Detect which cell encompasses the target text, then output its [x, y] center coordinate. 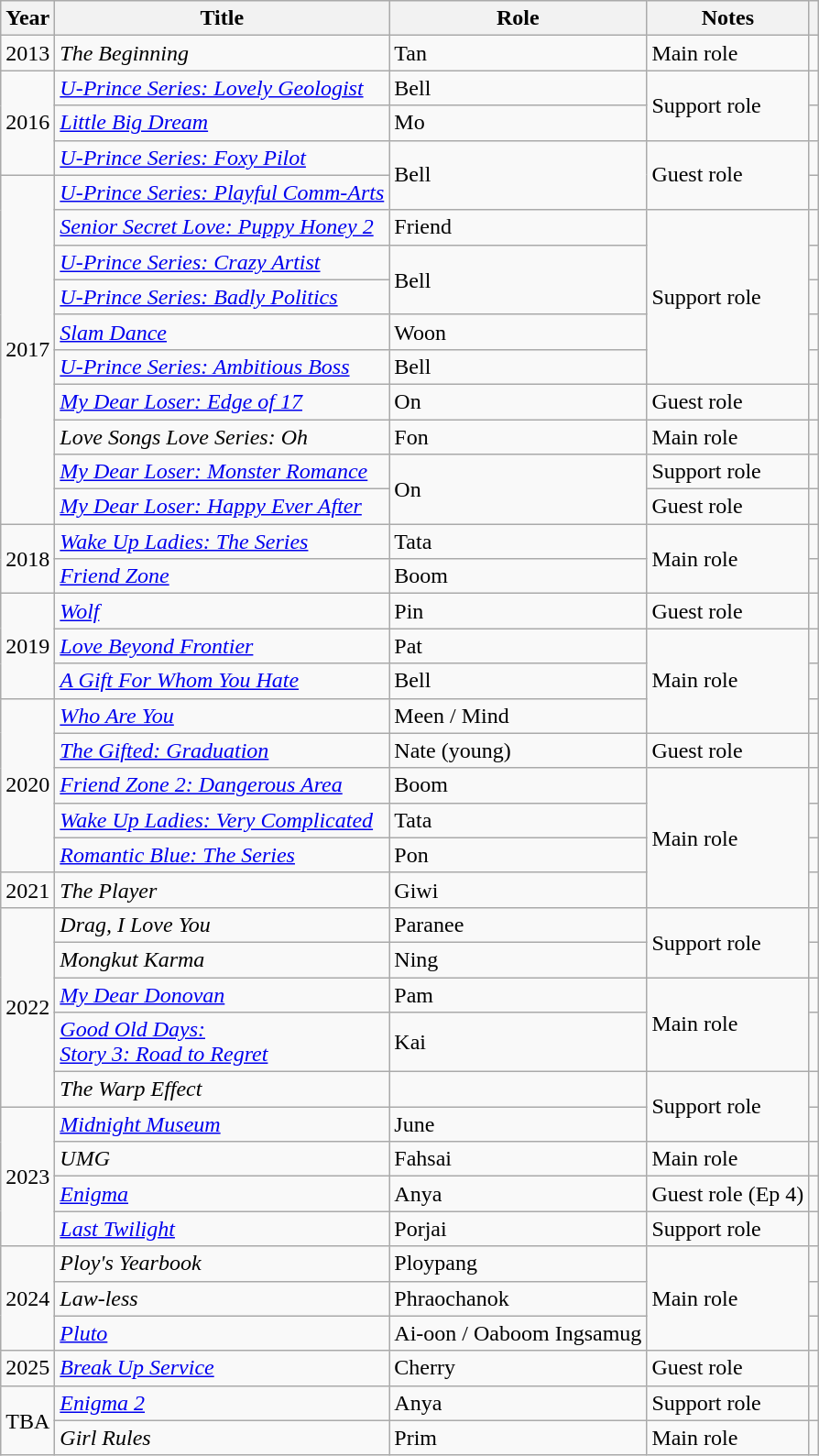
2023 [27, 1177]
Woon [519, 332]
Girl Rules [222, 1438]
Enigma 2 [222, 1403]
Who Are You [222, 716]
TBA [27, 1420]
Mo [519, 123]
My Dear Loser: Monster Romance [222, 472]
The Warp Effect [222, 1089]
Fon [519, 437]
Notes [727, 18]
Ploypang [519, 1264]
2018 [27, 559]
2021 [27, 890]
Meen / Mind [519, 716]
Paranee [519, 925]
The Gifted: Graduation [222, 750]
Wake Up Ladies: The Series [222, 542]
Wake Up Ladies: Very Complicated [222, 820]
2020 [27, 785]
Title [222, 18]
Porjai [519, 1229]
Friend Zone [222, 576]
Nate (young) [519, 750]
Tan [519, 53]
Good Old Days:Story 3: Road to Regret [222, 1043]
U-Prince Series: Foxy Pilot [222, 158]
2016 [27, 123]
Love Songs Love Series: Oh [222, 437]
Senior Secret Love: Puppy Honey 2 [222, 227]
Prim [519, 1438]
Pat [519, 646]
Fahsai [519, 1159]
2022 [27, 1006]
Enigma [222, 1194]
Little Big Dream [222, 123]
UMG [222, 1159]
Break Up Service [222, 1368]
June [519, 1124]
Pin [519, 611]
The Beginning [222, 53]
Romantic Blue: The Series [222, 855]
Pon [519, 855]
Wolf [222, 611]
U-Prince Series: Crazy Artist [222, 262]
U-Prince Series: Lovely Geologist [222, 88]
Kai [519, 1043]
U-Prince Series: Ambitious Boss [222, 367]
Slam Dance [222, 332]
2024 [27, 1298]
Love Beyond Frontier [222, 646]
The Player [222, 890]
Drag, I Love You [222, 925]
My Dear Loser: Edge of 17 [222, 401]
Pam [519, 994]
Ning [519, 959]
Ai-oon / Oaboom Ingsamug [519, 1333]
Last Twilight [222, 1229]
Guest role (Ep 4) [727, 1194]
2013 [27, 53]
Friend [519, 227]
My Dear Donovan [222, 994]
A Gift For Whom You Hate [222, 681]
Ploy's Yearbook [222, 1264]
Law-less [222, 1298]
My Dear Loser: Happy Ever After [222, 507]
2017 [27, 350]
Friend Zone 2: Dangerous Area [222, 785]
Midnight Museum [222, 1124]
U-Prince Series: Badly Politics [222, 297]
Year [27, 18]
Cherry [519, 1368]
U-Prince Series: Playful Comm-Arts [222, 192]
Role [519, 18]
Phraochanok [519, 1298]
2019 [27, 646]
2025 [27, 1368]
Giwi [519, 890]
Pluto [222, 1333]
Mongkut Karma [222, 959]
